Output the (x, y) coordinate of the center of the cell containing the given text.  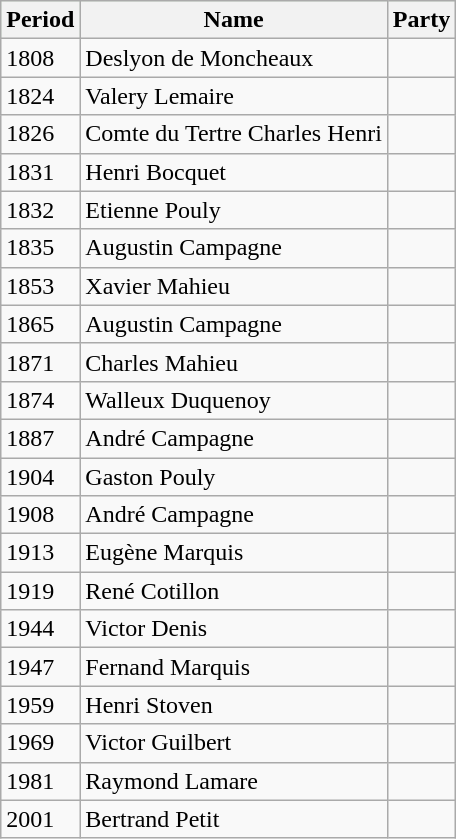
1919 (40, 591)
1981 (40, 781)
1831 (40, 172)
1853 (40, 286)
Etienne Pouly (234, 210)
René Cotillon (234, 591)
1824 (40, 96)
Henri Stoven (234, 705)
1874 (40, 400)
Eugène Marquis (234, 553)
Raymond Lamare (234, 781)
1959 (40, 705)
1944 (40, 629)
1969 (40, 743)
Xavier Mahieu (234, 286)
Valery Lemaire (234, 96)
1887 (40, 438)
1826 (40, 134)
1808 (40, 58)
1832 (40, 210)
1908 (40, 515)
Henri Bocquet (234, 172)
Victor Guilbert (234, 743)
Period (40, 20)
1835 (40, 248)
Fernand Marquis (234, 667)
Victor Denis (234, 629)
1904 (40, 477)
Party (421, 20)
1913 (40, 553)
1947 (40, 667)
Walleux Duquenoy (234, 400)
Bertrand Petit (234, 819)
Name (234, 20)
Deslyon de Moncheaux (234, 58)
1871 (40, 362)
Charles Mahieu (234, 362)
2001 (40, 819)
Comte du Tertre Charles Henri (234, 134)
1865 (40, 324)
Gaston Pouly (234, 477)
